Return the [x, y] coordinate for the center point of the cell that contains the specified text.  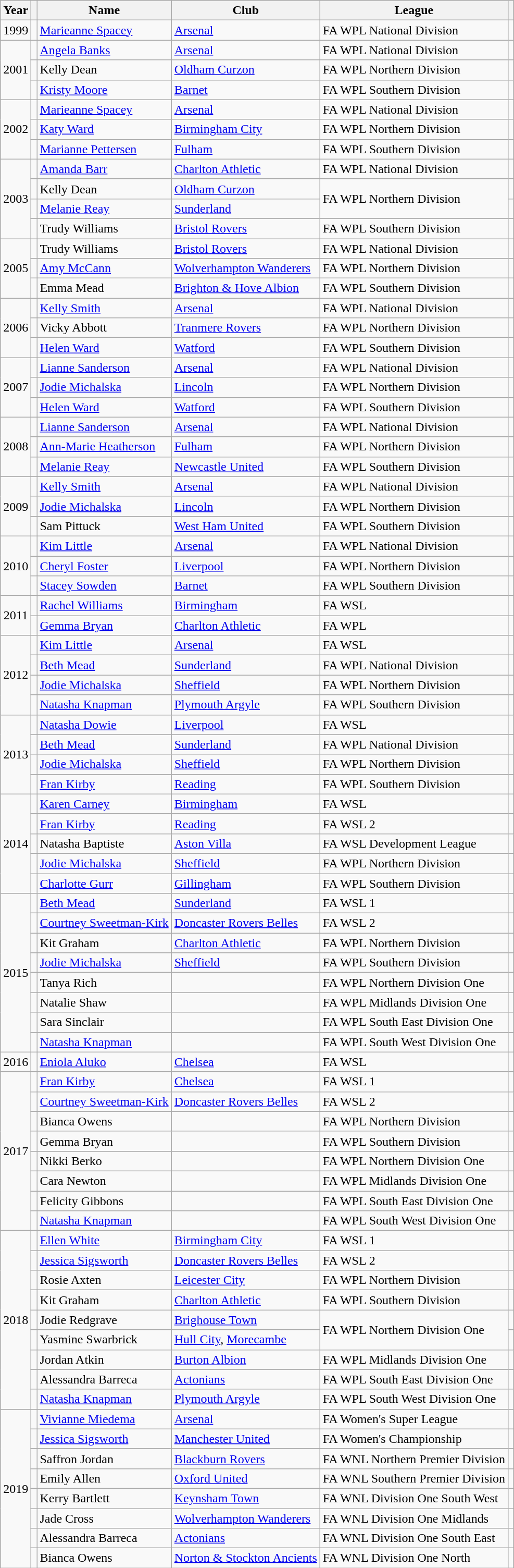
Natasha Baptiste [104, 843]
2001 [16, 70]
Yasmine Swarbrick [104, 1340]
Aston Villa [246, 843]
2011 [16, 616]
2019 [16, 1488]
Hull City, Morecambe [246, 1340]
FA WNL Northern Premier Division [413, 1459]
1999 [16, 30]
Eniola Aluko [104, 1062]
Karen Carney [104, 804]
Emily Allen [104, 1478]
Kristy Moore [104, 90]
Saffron Jordan [104, 1459]
Sara Sinclair [104, 1022]
2015 [16, 973]
Rosie Axten [104, 1280]
Jade Cross [104, 1518]
Oxford United [246, 1478]
FA WPL [413, 626]
Keynsham Town [246, 1498]
Brighouse Town [246, 1320]
2012 [16, 675]
Nikki Berko [104, 1161]
Ann-Marie Heatherson [104, 447]
Katy Ward [104, 129]
Cara Newton [104, 1181]
Club [246, 10]
Jordan Atkin [104, 1359]
Tanya Rich [104, 983]
Amy McCann [104, 268]
2014 [16, 843]
Stacey Sowden [104, 586]
Ellen White [104, 1241]
League [413, 10]
2010 [16, 566]
2008 [16, 447]
2007 [16, 387]
Kerry Bartlett [104, 1498]
Brighton & Hove Albion [246, 288]
Name [104, 10]
Newcastle United [246, 467]
Burton Albion [246, 1359]
FA WSL Development League [413, 843]
FA WNL Division One South East [413, 1538]
2006 [16, 328]
Norton & Stockton Ancients [246, 1558]
Natasha Dowie [104, 725]
FA Women's Super League [413, 1419]
Emma Mead [104, 288]
2003 [16, 199]
Gillingham [246, 884]
Amanda Barr [104, 169]
Jodie Redgrave [104, 1320]
Sam Pittuck [104, 526]
Vivianne Miedema [104, 1419]
Manchester United [246, 1439]
FA WNL Division One South West [413, 1498]
Natalie Shaw [104, 1002]
2002 [16, 129]
Leicester City [246, 1280]
2013 [16, 754]
Cheryl Foster [104, 566]
Tranmere Rovers [246, 328]
2009 [16, 506]
West Ham United [246, 526]
FA WNL Division One North [413, 1558]
2018 [16, 1320]
2005 [16, 268]
Felicity Gibbons [104, 1200]
2017 [16, 1151]
Marianne Pettersen [104, 149]
FA WNL Division One Midlands [413, 1518]
Vicky Abbott [104, 328]
Rachel Williams [104, 606]
Angela Banks [104, 50]
Year [16, 10]
Charlotte Gurr [104, 884]
FA Women's Championship [413, 1439]
2016 [16, 1062]
Blackburn Rovers [246, 1459]
FA WNL Southern Premier Division [413, 1478]
